For the text-containing cell, return its midpoint in (X, Y) coordinate format. 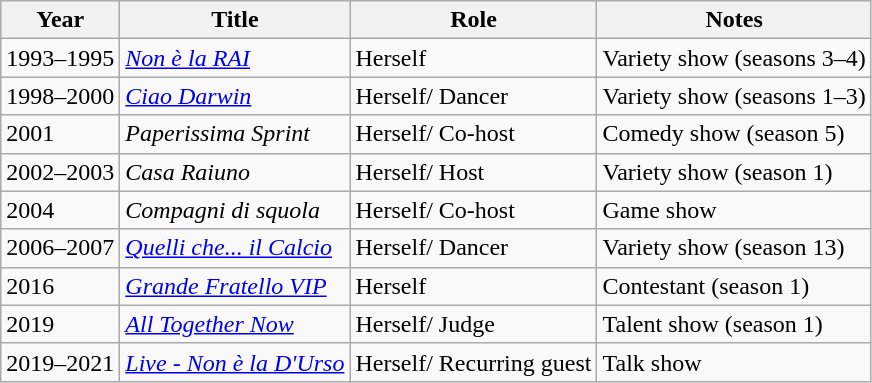
Herself/ Recurring guest (474, 362)
All Together Now (235, 324)
2001 (60, 134)
Game show (734, 210)
1998–2000 (60, 96)
Variety show (season 13) (734, 248)
Paperissima Sprint (235, 134)
2016 (60, 286)
1993–1995 (60, 58)
Variety show (seasons 3–4) (734, 58)
Talent show (season 1) (734, 324)
Live - Non è la D'Urso (235, 362)
Casa Raiuno (235, 172)
Notes (734, 20)
Grande Fratello VIP (235, 286)
Variety show (seasons 1–3) (734, 96)
2019 (60, 324)
Role (474, 20)
2002–2003 (60, 172)
Non è la RAI (235, 58)
Talk show (734, 362)
2006–2007 (60, 248)
Variety show (season 1) (734, 172)
Title (235, 20)
2019–2021 (60, 362)
Year (60, 20)
Herself/ Host (474, 172)
2004 (60, 210)
Compagni di squola (235, 210)
Ciao Darwin (235, 96)
Quelli che... il Calcio (235, 248)
Comedy show (season 5) (734, 134)
Herself/ Judge (474, 324)
Contestant (season 1) (734, 286)
